Capture the cell that displays the provided text and extract its [X, Y] central coordinate. 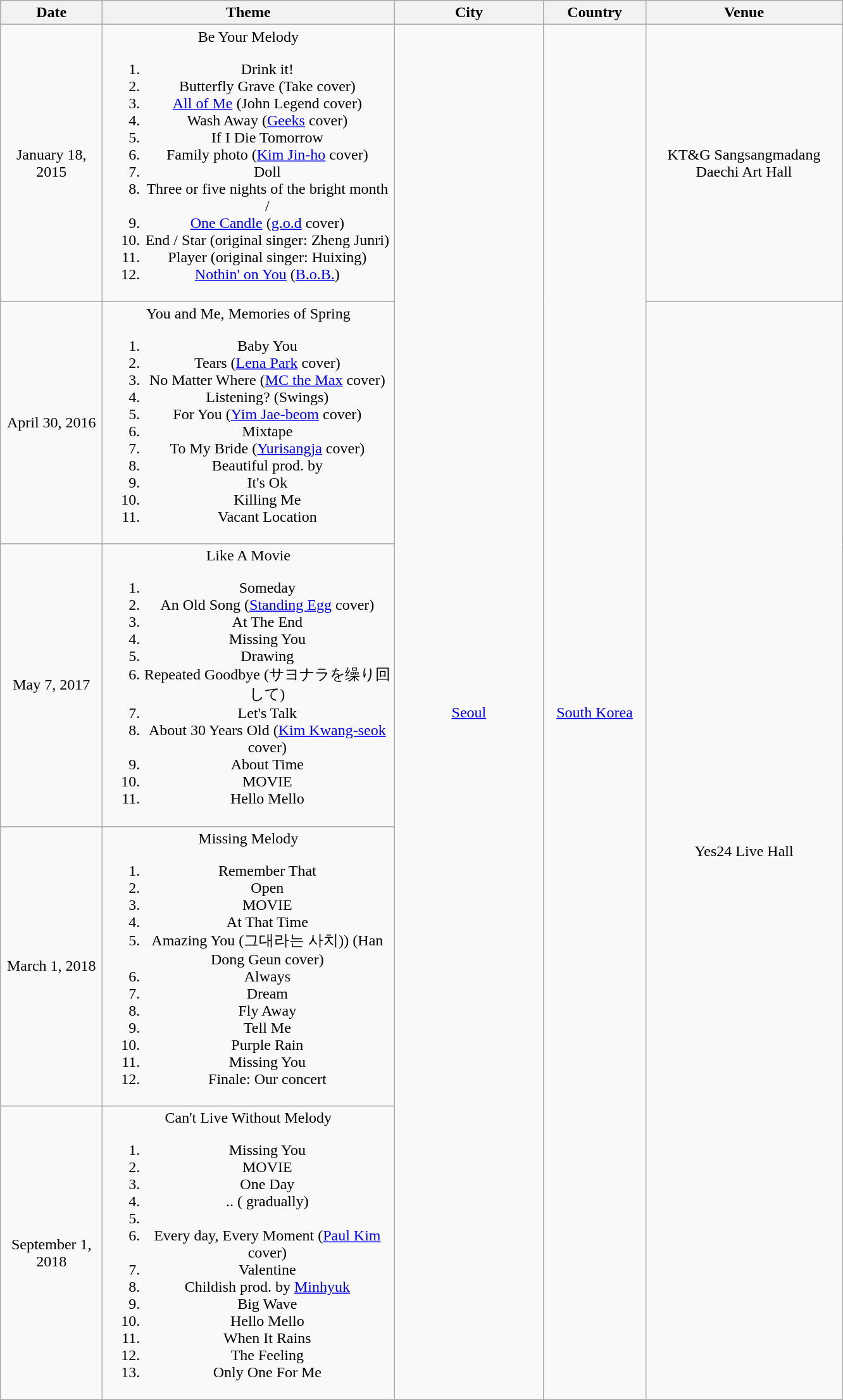
KT&G Sangsangmadang Daechi Art Hall [744, 163]
Venue [744, 13]
January 18, 2015 [52, 163]
September 1, 2018 [52, 1253]
April 30, 2016 [52, 423]
Seoul [469, 712]
Date [52, 13]
March 1, 2018 [52, 966]
Country [595, 13]
City [469, 13]
Yes24 Live Hall [744, 851]
South Korea [595, 712]
May 7, 2017 [52, 685]
Theme [248, 13]
